Search for the cell housing the specified text and yield its [x, y] center coordinate. 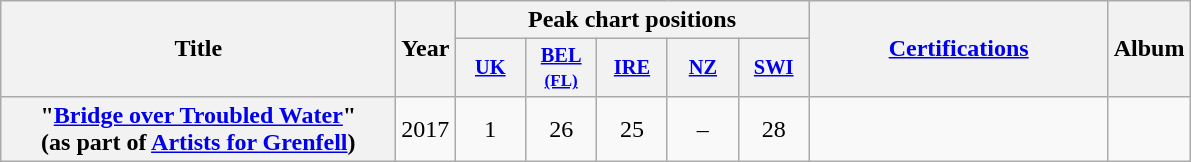
"Bridge over Troubled Water"(as part of Artists for Grenfell) [198, 128]
Certifications [958, 49]
28 [774, 128]
25 [632, 128]
Peak chart positions [632, 20]
UK [490, 68]
SWI [774, 68]
– [702, 128]
2017 [426, 128]
Year [426, 49]
Album [1149, 49]
IRE [632, 68]
1 [490, 128]
26 [562, 128]
BEL(FL) [562, 68]
NZ [702, 68]
Title [198, 49]
